Locate the cell with the specified text and output its [x, y] center coordinate. 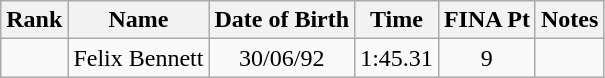
FINA Pt [486, 20]
1:45.31 [397, 58]
30/06/92 [282, 58]
Time [397, 20]
Felix Bennett [138, 58]
9 [486, 58]
Name [138, 20]
Date of Birth [282, 20]
Notes [569, 20]
Rank [34, 20]
